Provide the [x, y] coordinate of the cell's center where the given text is located.  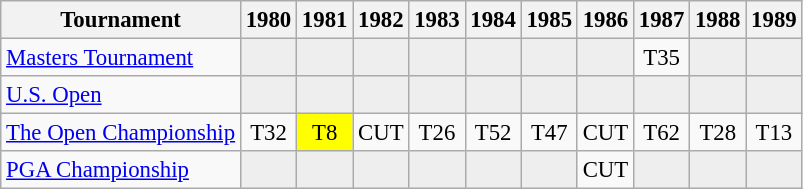
The Open Championship [121, 133]
T13 [774, 133]
PGA Championship [121, 170]
1989 [774, 20]
1982 [381, 20]
1986 [605, 20]
1985 [549, 20]
T26 [437, 133]
Masters Tournament [121, 58]
1987 [661, 20]
1988 [718, 20]
T47 [549, 133]
1980 [268, 20]
1981 [325, 20]
T28 [718, 133]
1983 [437, 20]
T35 [661, 58]
Tournament [121, 20]
T52 [493, 133]
T62 [661, 133]
T8 [325, 133]
U.S. Open [121, 95]
1984 [493, 20]
T32 [268, 133]
